Find where the given text appears and provide that cell's center as (X, Y) coordinate. 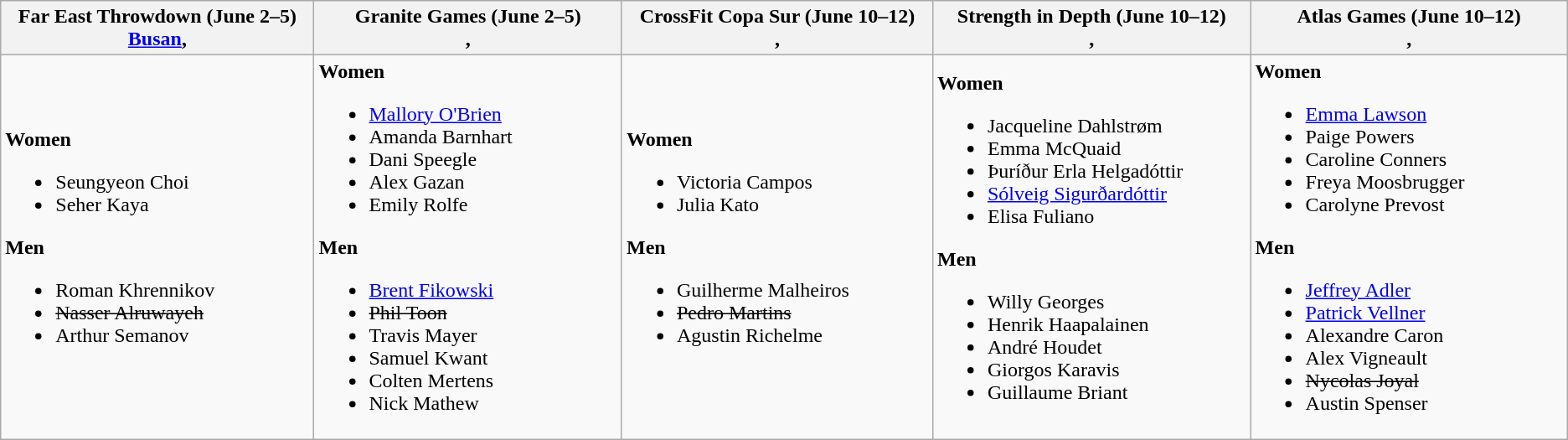
Strength in Depth (June 10–12) , (1091, 28)
Women Seungyeon Choi Seher KayaMen Roman Khrennikov Nasser Alruwayeh Arthur Semanov (157, 247)
Granite Games (June 2–5) , (467, 28)
Far East Throwdown (June 2–5) Busan, (157, 28)
CrossFit Copa Sur (June 10–12) , (777, 28)
Women Victoria Campos Julia KatoMen Guilherme Malheiros Pedro Martins Agustin Richelme (777, 247)
Atlas Games (June 10–12) , (1409, 28)
